Search for the cell housing the specified text and yield its [x, y] center coordinate. 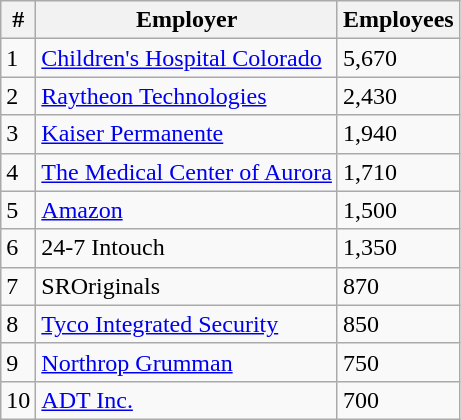
3 [18, 134]
# [18, 20]
870 [398, 286]
9 [18, 362]
8 [18, 324]
1,940 [398, 134]
1 [18, 58]
Employees [398, 20]
700 [398, 400]
1,710 [398, 172]
Employer [187, 20]
2 [18, 96]
SROriginals [187, 286]
ADT Inc. [187, 400]
2,430 [398, 96]
5,670 [398, 58]
Raytheon Technologies [187, 96]
Tyco Integrated Security [187, 324]
750 [398, 362]
24-7 Intouch [187, 248]
Children's Hospital Colorado [187, 58]
5 [18, 210]
7 [18, 286]
Kaiser Permanente [187, 134]
6 [18, 248]
Northrop Grumman [187, 362]
The Medical Center of Aurora [187, 172]
1,500 [398, 210]
1,350 [398, 248]
850 [398, 324]
10 [18, 400]
Amazon [187, 210]
4 [18, 172]
